Determine the (x, y) coordinate at the center of the cell enclosing the given text.  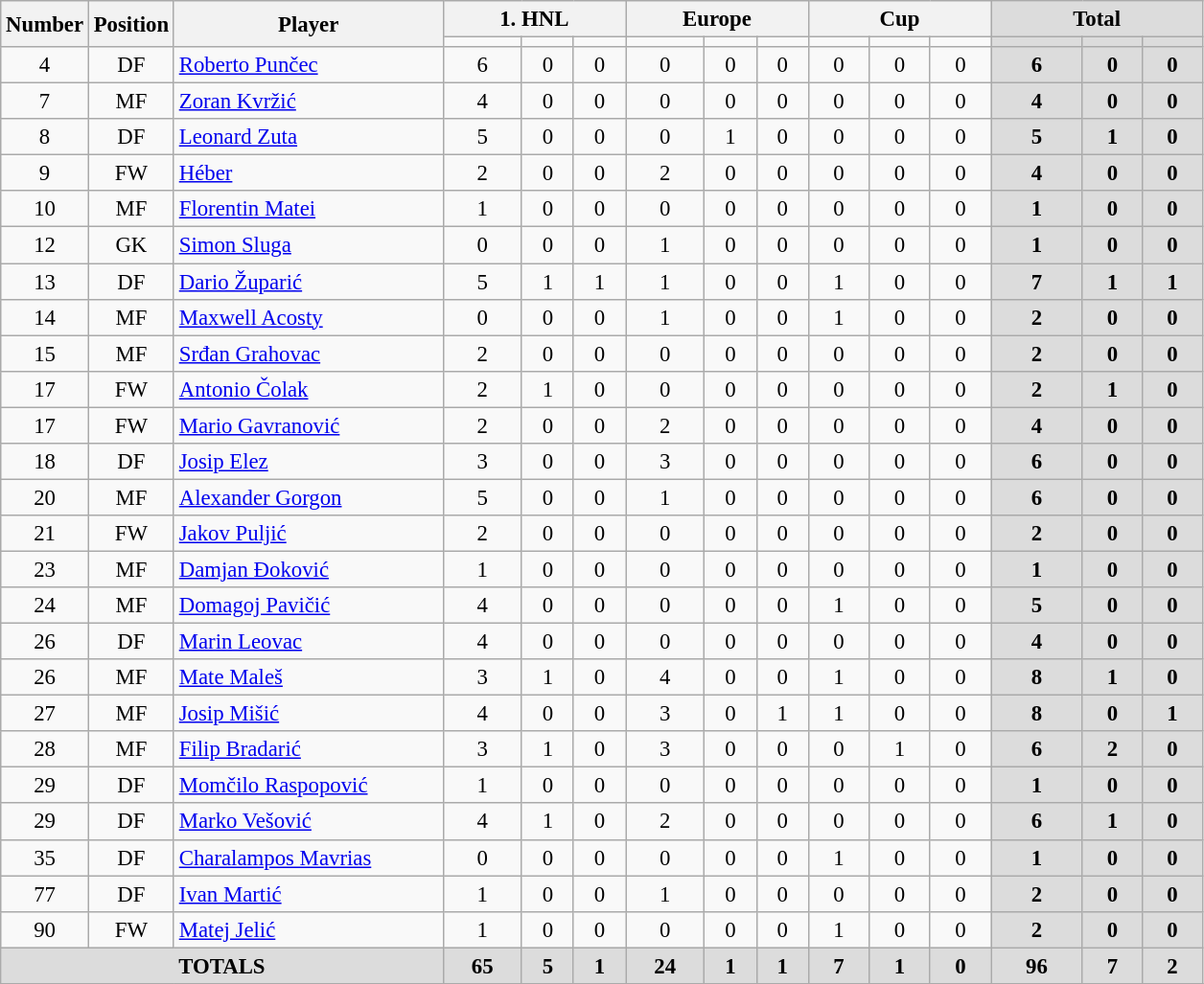
Dario Župarić (309, 282)
Matej Jelić (309, 929)
Total (1097, 19)
1. HNL (535, 19)
77 (45, 894)
Antonio Čolak (309, 389)
Momčilo Raspopović (309, 786)
Jakov Puljić (309, 534)
Josip Mišić (309, 714)
Leonard Zuta (309, 137)
TOTALS (222, 966)
Filip Bradarić (309, 749)
Héber (309, 173)
Marko Vešović (309, 822)
14 (45, 317)
96 (1037, 966)
Cup (899, 19)
20 (45, 497)
23 (45, 569)
10 (45, 210)
Maxwell Acosty (309, 317)
Simon Sluga (309, 245)
18 (45, 462)
9 (45, 173)
12 (45, 245)
Player (309, 24)
21 (45, 534)
Zoran Kvržić (309, 102)
Damjan Đoković (309, 569)
Josip Elez (309, 462)
35 (45, 858)
Domagoj Pavičić (309, 606)
Florentin Matei (309, 210)
Roberto Punčec (309, 65)
Alexander Gorgon (309, 497)
Europe (717, 19)
Number (45, 24)
90 (45, 929)
Srđan Grahovac (309, 354)
Position (130, 24)
27 (45, 714)
15 (45, 354)
Mario Gavranović (309, 425)
65 (482, 966)
Charalampos Mavrias (309, 858)
Ivan Martić (309, 894)
Mate Maleš (309, 677)
13 (45, 282)
Marin Leovac (309, 642)
GK (130, 245)
28 (45, 749)
